Pinpoint the cell where the given text exists, returning its (X, Y) midpoint coordinate. 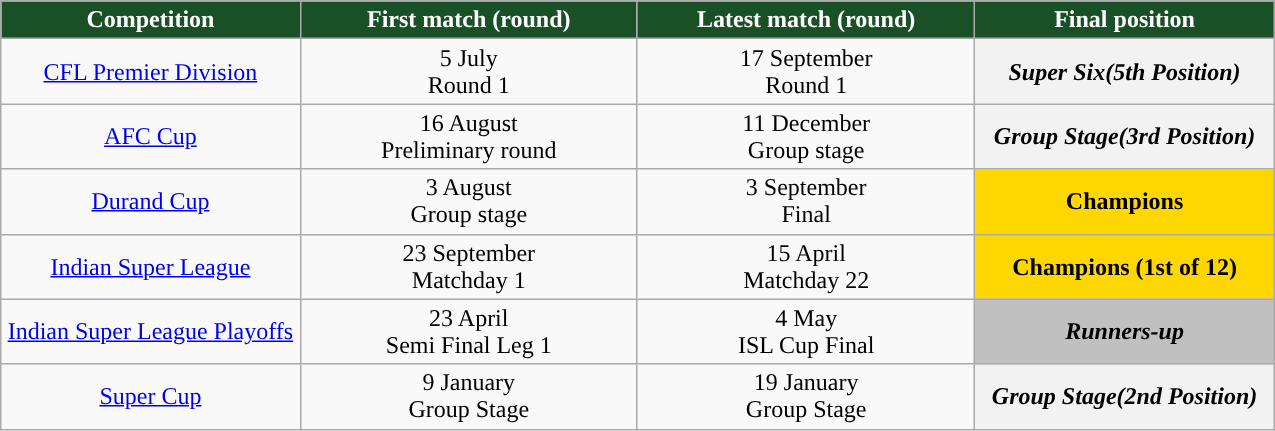
23 April Semi Final Leg 1 (468, 332)
Durand Cup (150, 202)
First match (round) (468, 20)
3 August Group stage (468, 202)
Group Stage(2nd Position) (1124, 396)
Super Cup (150, 396)
3 September Final (806, 202)
Champions (1124, 202)
11 December Group stage (806, 136)
AFC Cup (150, 136)
16 AugustPreliminary round (468, 136)
9 JanuaryGroup Stage (468, 396)
15 April Matchday 22 (806, 266)
Indian Super League Playoffs (150, 332)
Champions (1st of 12) (1124, 266)
Final position (1124, 20)
CFL Premier Division (150, 72)
5 July Round 1 (468, 72)
Indian Super League (150, 266)
4 May ISL Cup Final (806, 332)
Competition (150, 20)
23 September Matchday 1 (468, 266)
17 September Round 1 (806, 72)
Group Stage(3rd Position) (1124, 136)
19 JanuaryGroup Stage (806, 396)
Super Six(5th Position) (1124, 72)
Latest match (round) (806, 20)
Runners-up (1124, 332)
